Output the [x, y] coordinate of the center of the cell containing the given text.  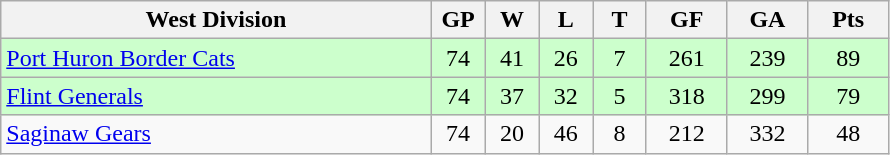
318 [686, 96]
West Division [216, 20]
41 [512, 58]
Flint Generals [216, 96]
89 [848, 58]
L [566, 20]
32 [566, 96]
7 [620, 58]
332 [768, 134]
79 [848, 96]
46 [566, 134]
5 [620, 96]
GF [686, 20]
37 [512, 96]
GA [768, 20]
W [512, 20]
20 [512, 134]
Pts [848, 20]
T [620, 20]
26 [566, 58]
GP [458, 20]
212 [686, 134]
Saginaw Gears [216, 134]
8 [620, 134]
48 [848, 134]
299 [768, 96]
239 [768, 58]
Port Huron Border Cats [216, 58]
261 [686, 58]
